Determine the [x, y] coordinate at the center of the cell enclosing the given text.  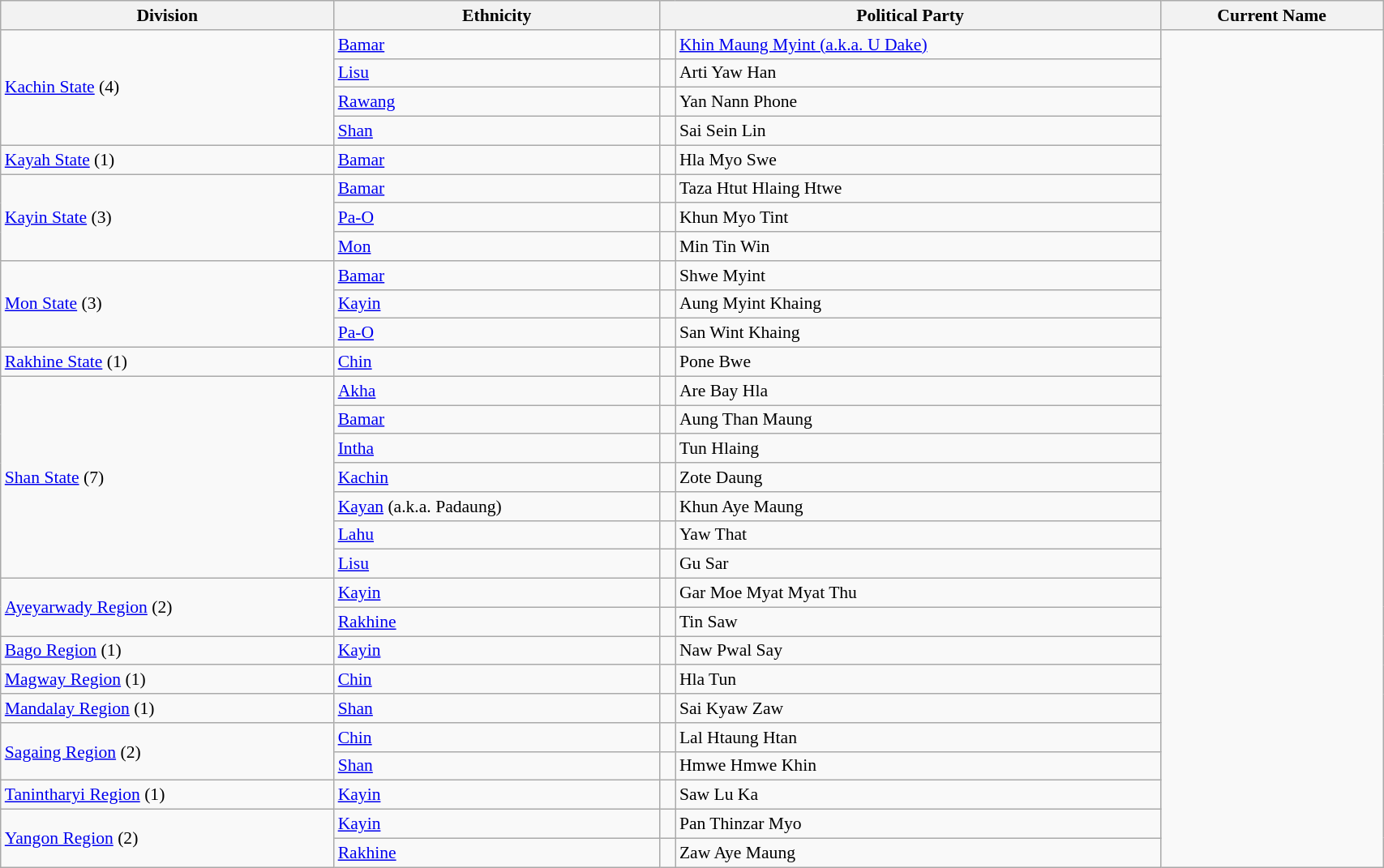
Tanintharyi Region (1) [167, 795]
Tin Saw [918, 622]
Kachin [497, 477]
Intha [497, 449]
Ayeyarwady Region (2) [167, 608]
Division [167, 15]
Lal Htaung Htan [918, 738]
Naw Pwal Say [918, 651]
Tun Hlaing [918, 449]
Rakhine State (1) [167, 362]
Hmwe Hmwe Khin [918, 766]
Min Tin Win [918, 246]
Pone Bwe [918, 362]
Hla Myo Swe [918, 160]
Kayin State (3) [167, 217]
Magway Region (1) [167, 680]
Rawang [497, 102]
Gu Sar [918, 564]
Kayan (a.k.a. Padaung) [497, 507]
Akha [497, 391]
Yaw That [918, 535]
Hla Tun [918, 680]
Arti Yaw Han [918, 73]
Zaw Aye Maung [918, 853]
Khin Maung Myint (a.k.a. U Dake) [918, 45]
Pan Thinzar Myo [918, 824]
Shwe Myint [918, 276]
Kayah State (1) [167, 160]
San Wint Khaing [918, 333]
Shan State (7) [167, 477]
Are Bay Hla [918, 391]
Sagaing Region (2) [167, 752]
Mandalay Region (1) [167, 708]
Lahu [497, 535]
Sai Sein Lin [918, 131]
Current Name [1271, 15]
Bago Region (1) [167, 651]
Political Party [911, 15]
Khun Myo Tint [918, 218]
Zote Daung [918, 477]
Mon State (3) [167, 305]
Ethnicity [497, 15]
Khun Aye Maung [918, 507]
Sai Kyaw Zaw [918, 708]
Yangon Region (2) [167, 838]
Yan Nann Phone [918, 102]
Saw Lu Ka [918, 795]
Gar Moe Myat Myat Thu [918, 593]
Kachin State (4) [167, 88]
Aung Than Maung [918, 420]
Taza Htut Hlaing Htwe [918, 189]
Aung Myint Khaing [918, 304]
Mon [497, 246]
